From the cell containing the given text, extract its center point as [x, y] coordinate. 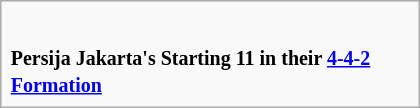
Persija Jakarta's Starting 11 in their 4-4-2 Formation [210, 70]
